Provide the [x, y] coordinate of the cell's center where the given text is located.  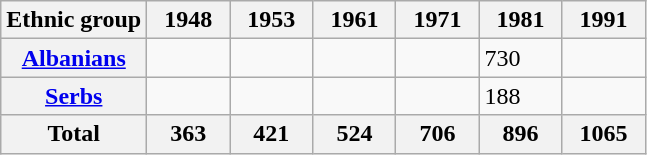
1981 [520, 20]
706 [438, 134]
421 [272, 134]
1065 [604, 134]
896 [520, 134]
Ethnic group [74, 20]
1948 [188, 20]
524 [354, 134]
Albanians [74, 58]
1991 [604, 20]
363 [188, 134]
730 [520, 58]
1961 [354, 20]
Serbs [74, 96]
188 [520, 96]
1953 [272, 20]
1971 [438, 20]
Total [74, 134]
